Output the [x, y] coordinate of the center of the cell containing the given text.  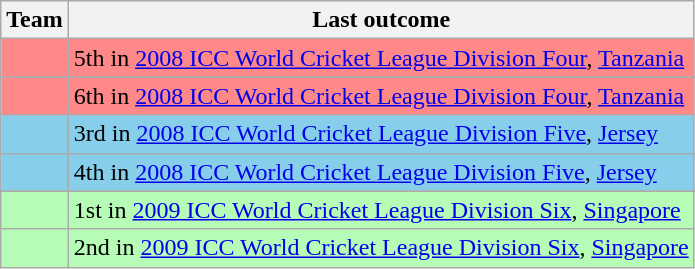
2nd in 2009 ICC World Cricket League Division Six, Singapore [381, 248]
Last outcome [381, 20]
1st in 2009 ICC World Cricket League Division Six, Singapore [381, 210]
5th in 2008 ICC World Cricket League Division Four, Tanzania [381, 58]
Team [35, 20]
3rd in 2008 ICC World Cricket League Division Five, Jersey [381, 134]
4th in 2008 ICC World Cricket League Division Five, Jersey [381, 172]
6th in 2008 ICC World Cricket League Division Four, Tanzania [381, 96]
